Scan for the cell matching the given text and deliver its [x, y] coordinate at center. 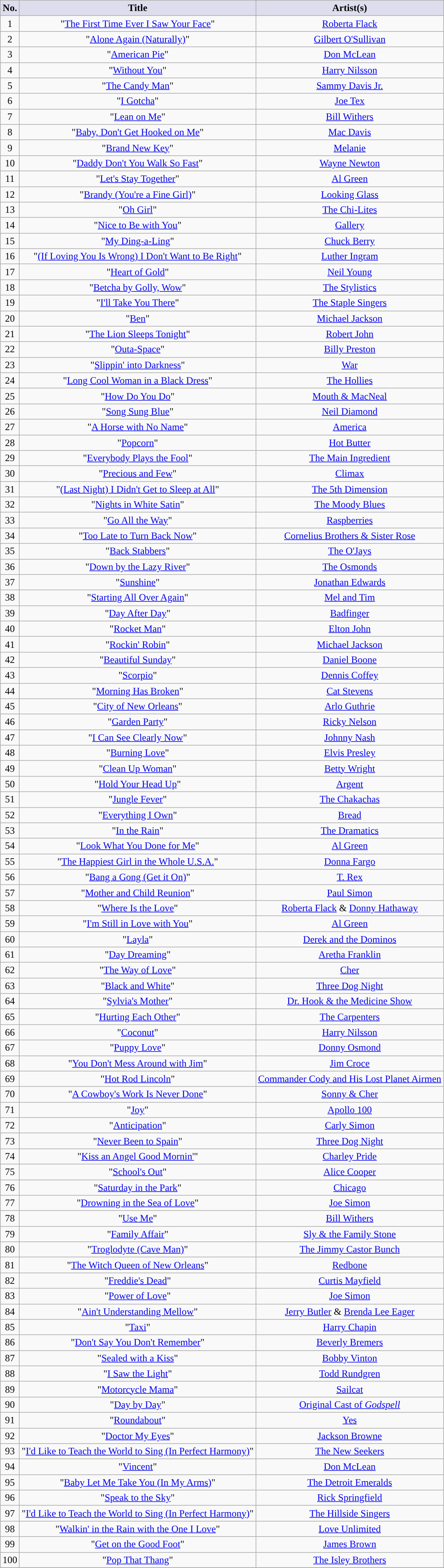
"Sunshine" [138, 582]
The Jimmy Castor Bunch [349, 1250]
66 [10, 1032]
Neil Diamond [349, 411]
"My Ding-a-Ling" [138, 241]
82 [10, 1281]
8 [10, 132]
"Without You" [138, 70]
21 [10, 334]
51 [10, 799]
Aretha Franklin [349, 955]
"A Horse with No Name" [138, 427]
74 [10, 1156]
"Vincent" [138, 1467]
1 [10, 24]
"I Gotcha" [138, 101]
39 [10, 613]
Raspberries [349, 520]
"Down by the Lazy River" [138, 567]
36 [10, 567]
The O'Jays [349, 551]
Artist(s) [349, 8]
29 [10, 458]
The 5th Dimension [349, 489]
32 [10, 505]
11 [10, 179]
Carly Simon [349, 1125]
15 [10, 241]
"Bang a Gong (Get it On)" [138, 877]
13 [10, 210]
"In the Rain" [138, 830]
Chicago [349, 1188]
"A Cowboy's Work Is Never Done" [138, 1094]
"Too Late to Turn Back Now" [138, 536]
Gilbert O'Sullivan [349, 39]
24 [10, 380]
"Where Is the Love" [138, 908]
75 [10, 1172]
"Look What You Done for Me" [138, 846]
"Let's Stay Together" [138, 179]
The Stylistics [349, 287]
Arlo Guthrie [349, 707]
10 [10, 163]
"Outa-Space" [138, 349]
The Hollies [349, 380]
"Clean Up Woman" [138, 769]
"Black and White" [138, 986]
Derek and the Dominos [349, 939]
The Moody Blues [349, 505]
"School's Out" [138, 1172]
"Back Stabbers" [138, 551]
81 [10, 1265]
Donny Osmond [349, 1048]
"Everybody Plays the Fool" [138, 458]
Mac Davis [349, 132]
17 [10, 272]
58 [10, 908]
88 [10, 1374]
68 [10, 1063]
"Precious and Few" [138, 474]
"City of New Orleans" [138, 707]
"Puppy Love" [138, 1048]
"Hold Your Head Up" [138, 784]
"Hurting Each Other" [138, 1017]
Apollo 100 [349, 1110]
T. Rex [349, 877]
Sonny & Cher [349, 1094]
The Detroit Emeralds [349, 1482]
Todd Rundgren [349, 1374]
"Scorpio" [138, 675]
35 [10, 551]
97 [10, 1513]
"Jungle Fever" [138, 799]
"Song Sung Blue" [138, 411]
"Speak to the Sky" [138, 1498]
76 [10, 1188]
65 [10, 1017]
"Popcorn" [138, 442]
71 [10, 1110]
Wayne Newton [349, 163]
"I Can See Clearly Now" [138, 738]
2 [10, 39]
Sammy Davis Jr. [349, 86]
"You Don't Mess Around with Jim" [138, 1063]
Argent [349, 784]
Cornelius Brothers & Sister Rose [349, 536]
The Chakachas [349, 799]
The Main Ingredient [349, 458]
73 [10, 1141]
70 [10, 1094]
"Beautiful Sunday" [138, 660]
Cher [349, 970]
6 [10, 101]
Climax [349, 474]
95 [10, 1482]
"I'll Take You There" [138, 303]
20 [10, 318]
"(Last Night) I Didn't Get to Sleep at All" [138, 489]
43 [10, 675]
59 [10, 923]
"Troglodyte (Cave Man)" [138, 1250]
14 [10, 225]
Jackson Browne [349, 1435]
"The Happiest Girl in the Whole U.S.A." [138, 861]
9 [10, 148]
"(If Loving You Is Wrong) I Don't Want to Be Right" [138, 256]
Roberta Flack & Donny Hathaway [349, 908]
40 [10, 629]
83 [10, 1296]
Ricky Nelson [349, 722]
"The Lion Sleeps Tonight" [138, 334]
"Sylvia's Mother" [138, 1001]
"The First Time Ever I Saw Your Face" [138, 24]
"Anticipation" [138, 1125]
"I'm Still in Love with You" [138, 923]
"Long Cool Woman in a Black Dress" [138, 380]
"Burning Love" [138, 753]
"Baby, Don't Get Hooked on Me" [138, 132]
Love Unlimited [349, 1529]
Sly & the Family Stone [349, 1234]
"Garden Party" [138, 722]
55 [10, 861]
Elvis Presley [349, 753]
45 [10, 707]
"Daddy Don't You Walk So Fast" [138, 163]
"Power of Love" [138, 1296]
War [349, 365]
Joe Tex [349, 101]
"Saturday in the Park" [138, 1188]
77 [10, 1203]
16 [10, 256]
"The Way of Love" [138, 970]
Donna Fargo [349, 861]
Charley Pride [349, 1156]
"Taxi" [138, 1327]
The Isley Brothers [349, 1560]
No. [10, 8]
87 [10, 1358]
Bobby Vinton [349, 1358]
"Hot Rod Lincoln" [138, 1079]
Dr. Hook & the Medicine Show [349, 1001]
80 [10, 1250]
Curtis Mayfield [349, 1281]
James Brown [349, 1544]
Daniel Boone [349, 660]
The Hillside Singers [349, 1513]
3 [10, 55]
62 [10, 970]
"Get on the Good Foot" [138, 1544]
Mel and Tim [349, 598]
54 [10, 846]
"Heart of Gold" [138, 272]
Chuck Berry [349, 241]
33 [10, 520]
Harry Chapin [349, 1327]
Yes [349, 1420]
"Joy" [138, 1110]
Redbone [349, 1265]
26 [10, 411]
"Don't Say You Don't Remember" [138, 1343]
"Starting All Over Again" [138, 598]
The Osmonds [349, 567]
Rick Springfield [349, 1498]
46 [10, 722]
Commander Cody and His Lost Planet Airmen [349, 1079]
4 [10, 70]
"Drowning in the Sea of Love" [138, 1203]
Neil Young [349, 272]
"Sealed with a Kiss" [138, 1358]
"Ain't Understanding Mellow" [138, 1312]
34 [10, 536]
37 [10, 582]
The Carpenters [349, 1017]
"Walkin' in the Rain with the One I Love" [138, 1529]
86 [10, 1343]
84 [10, 1312]
93 [10, 1451]
The Chi-Lites [349, 210]
Gallery [349, 225]
22 [10, 349]
100 [10, 1560]
Luther Ingram [349, 256]
30 [10, 474]
27 [10, 427]
69 [10, 1079]
Badfinger [349, 613]
"Go All the Way" [138, 520]
"Slippin' into Darkness" [138, 365]
"Rocket Man" [138, 629]
52 [10, 815]
"The Candy Man" [138, 86]
The New Seekers [349, 1451]
63 [10, 986]
Paul Simon [349, 892]
50 [10, 784]
41 [10, 644]
Betty Wright [349, 769]
Johnny Nash [349, 738]
57 [10, 892]
"Layla" [138, 939]
Billy Preston [349, 349]
Melanie [349, 148]
"Freddie's Dead" [138, 1281]
"American Pie" [138, 55]
85 [10, 1327]
"Kiss an Angel Good Mornin'" [138, 1156]
72 [10, 1125]
5 [10, 86]
"Morning Has Broken" [138, 691]
"Oh Girl" [138, 210]
61 [10, 955]
The Staple Singers [349, 303]
"Nights in White Satin" [138, 505]
48 [10, 753]
Original Cast of Godspell [349, 1405]
7 [10, 117]
Hot Butter [349, 442]
Bread [349, 815]
"Brandy (You're a Fine Girl)" [138, 194]
"Use Me" [138, 1219]
Elton John [349, 629]
"Baby Let Me Take You (In My Arms)" [138, 1482]
38 [10, 598]
"Lean on Me" [138, 117]
23 [10, 365]
Jim Croce [349, 1063]
92 [10, 1435]
"Nice to Be with You" [138, 225]
"I Saw the Light" [138, 1374]
79 [10, 1234]
Sailcat [349, 1389]
96 [10, 1498]
19 [10, 303]
"Motorcycle Mama" [138, 1389]
18 [10, 287]
Jonathan Edwards [349, 582]
90 [10, 1405]
"Family Affair" [138, 1234]
99 [10, 1544]
78 [10, 1219]
Mouth & MacNeal [349, 396]
31 [10, 489]
49 [10, 769]
"The Witch Queen of New Orleans" [138, 1265]
Jerry Butler & Brenda Lee Eager [349, 1312]
89 [10, 1389]
"Coconut" [138, 1032]
Looking Glass [349, 194]
25 [10, 396]
12 [10, 194]
42 [10, 660]
"Betcha by Golly, Wow" [138, 287]
"Ben" [138, 318]
Title [138, 8]
28 [10, 442]
Beverly Bremers [349, 1343]
The Dramatics [349, 830]
"Day Dreaming" [138, 955]
America [349, 427]
"How Do You Do" [138, 396]
"Pop That Thang" [138, 1560]
67 [10, 1048]
98 [10, 1529]
94 [10, 1467]
Dennis Coffey [349, 675]
"Everything I Own" [138, 815]
Cat Stevens [349, 691]
"Never Been to Spain" [138, 1141]
"Mother and Child Reunion" [138, 892]
64 [10, 1001]
44 [10, 691]
"Brand New Key" [138, 148]
"Day by Day" [138, 1405]
60 [10, 939]
"Alone Again (Naturally)" [138, 39]
Roberta Flack [349, 24]
91 [10, 1420]
56 [10, 877]
"Roundabout" [138, 1420]
Robert John [349, 334]
53 [10, 830]
"Day After Day" [138, 613]
"Rockin' Robin" [138, 644]
"Doctor My Eyes" [138, 1435]
47 [10, 738]
Alice Cooper [349, 1172]
